Return (x, y) of the center of cell containing provided text 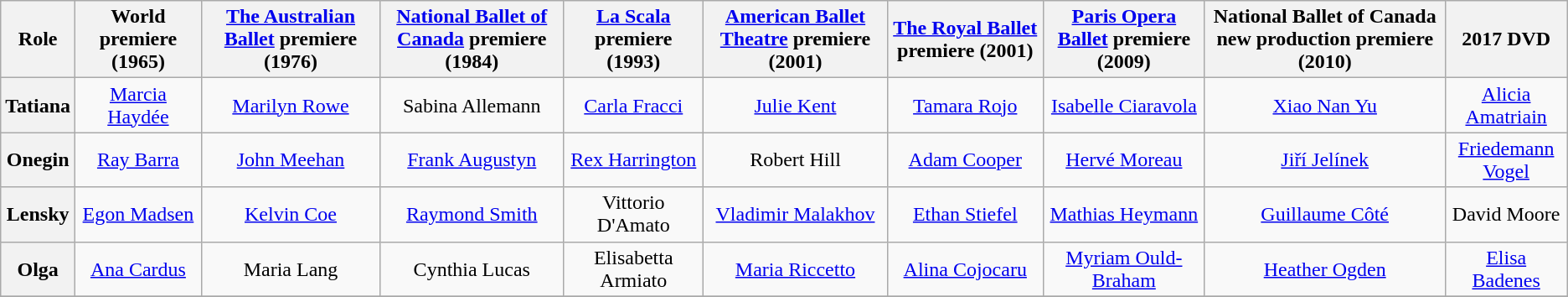
Elisabetta Armiato (633, 268)
Cynthia Lucas (472, 268)
David Moore (1506, 215)
Kelvin Coe (291, 215)
Guillaume Côté (1325, 215)
Frank Augustyn (472, 159)
Ethan Stiefel (965, 215)
Alina Cojocaru (965, 268)
National Ballet of Canada premiere (1984) (472, 39)
Tamara Rojo (965, 106)
Vittorio D'Amato (633, 215)
Jiří Jelínek (1325, 159)
Adam Cooper (965, 159)
Alicia Amatriain (1506, 106)
Hervé Moreau (1124, 159)
Marilyn Rowe (291, 106)
Carla Fracci (633, 106)
Maria Riccetto (796, 268)
Vladimir Malakhov (796, 215)
Mathias Heymann (1124, 215)
Onegin (39, 159)
Raymond Smith (472, 215)
Ana Cardus (139, 268)
Friedemann Vogel (1506, 159)
World premiere (1965) (139, 39)
The Australian Ballet premiere (1976) (291, 39)
John Meehan (291, 159)
Robert Hill (796, 159)
Elisa Badenes (1506, 268)
Role (39, 39)
Paris Opera Ballet premiere (2009) (1124, 39)
Heather Ogden (1325, 268)
Rex Harrington (633, 159)
Isabelle Ciaravola (1124, 106)
Lensky (39, 215)
Myriam Ould-Braham (1124, 268)
Egon Madsen (139, 215)
Tatiana (39, 106)
The Royal Ballet premiere (2001) (965, 39)
American Ballet Theatre premiere (2001) (796, 39)
Xiao Nan Yu (1325, 106)
Maria Lang (291, 268)
2017 DVD (1506, 39)
Olga (39, 268)
Julie Kent (796, 106)
La Scala premiere (1993) (633, 39)
Marcia Haydée (139, 106)
National Ballet of Canada new production premiere (2010) (1325, 39)
Ray Barra (139, 159)
Sabina Allemann (472, 106)
